Return (x, y) of the center of cell containing provided text 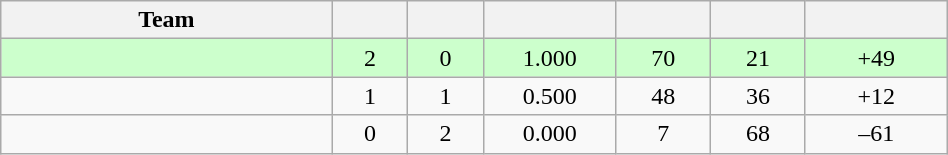
7 (664, 134)
68 (758, 134)
+49 (876, 58)
+12 (876, 96)
36 (758, 96)
0.000 (549, 134)
Team (166, 20)
–61 (876, 134)
0.500 (549, 96)
48 (664, 96)
1.000 (549, 58)
21 (758, 58)
70 (664, 58)
